Extract the [X, Y] coordinate from the center of the cell holding the provided text.  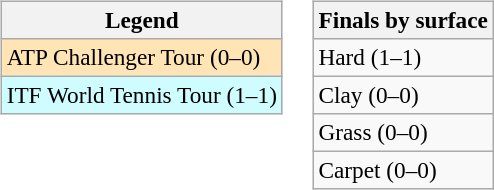
Carpet (0–0) [403, 171]
ATP Challenger Tour (0–0) [142, 57]
Finals by surface [403, 20]
Clay (0–0) [403, 95]
Legend [142, 20]
ITF World Tennis Tour (1–1) [142, 95]
Hard (1–1) [403, 57]
Grass (0–0) [403, 133]
